Determine the [x, y] coordinate at the center of the cell enclosing the given text.  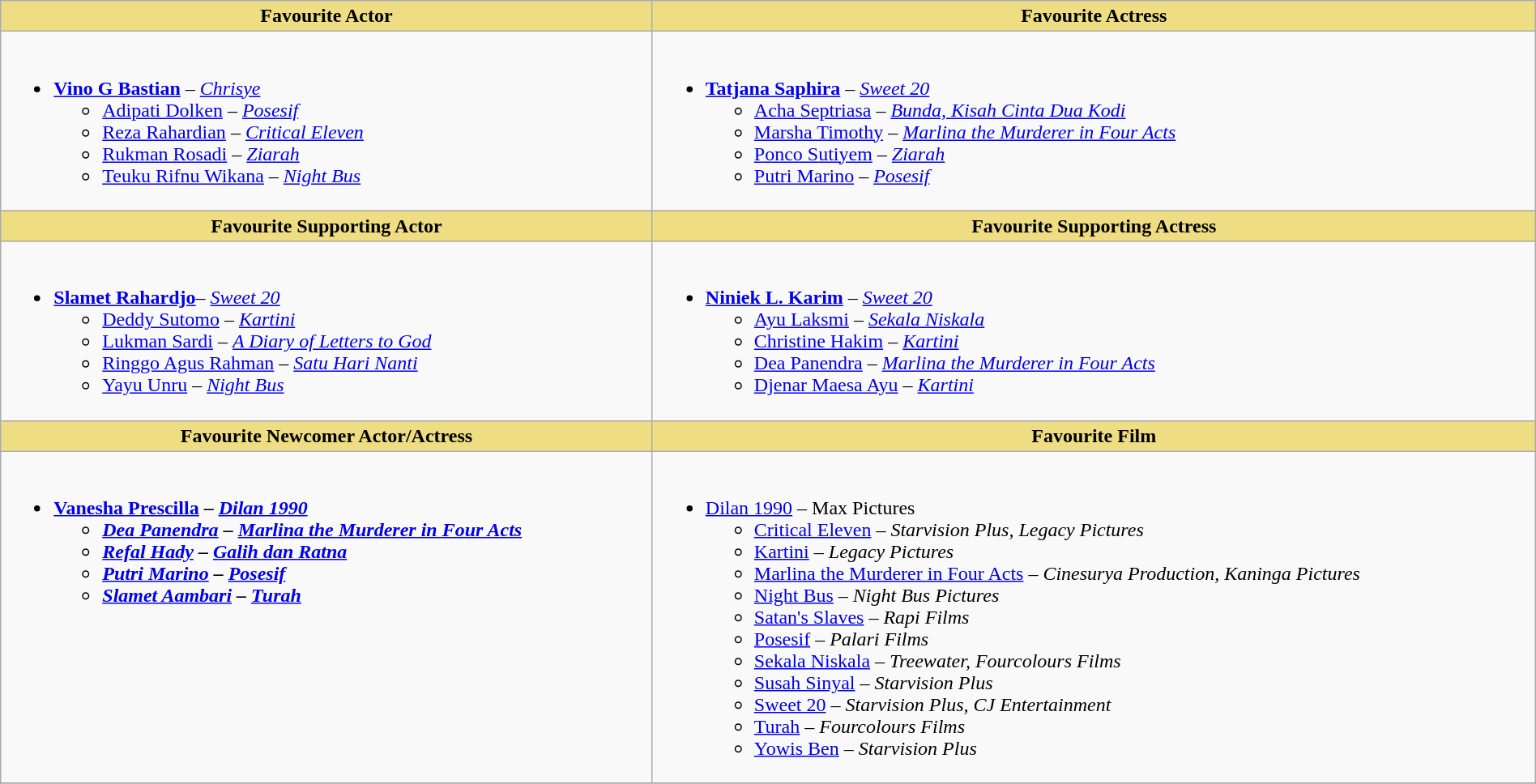
Favourite Actor [327, 16]
Favourite Newcomer Actor/Actress [327, 436]
Favourite Actress [1094, 16]
Favourite Supporting Actress [1094, 226]
Vino G Bastian – ChrisyeAdipati Dolken – PosesifReza Rahardian – Critical ElevenRukman Rosadi – ZiarahTeuku Rifnu Wikana – Night Bus [327, 121]
Favourite Film [1094, 436]
Favourite Supporting Actor [327, 226]
Slamet Rahardjo– Sweet 20Deddy Sutomo – KartiniLukman Sardi – A Diary of Letters to GodRinggo Agus Rahman – Satu Hari NantiYayu Unru – Night Bus [327, 330]
